Determine the [X, Y] coordinate at the center of the cell enclosing the given text.  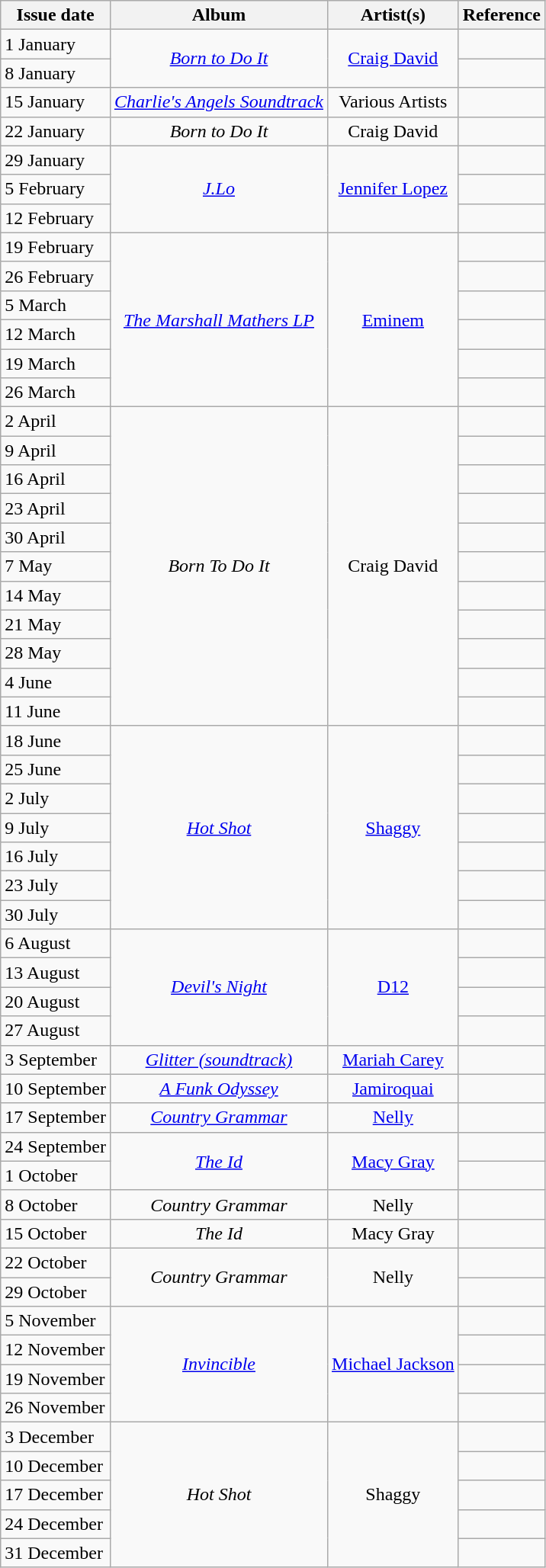
1 October [56, 1175]
2 July [56, 798]
Invincible [218, 1364]
Devil's Night [218, 987]
Charlie's Angels Soundtrack [218, 102]
17 December [56, 1495]
7 May [56, 566]
Eminem [393, 319]
4 June [56, 682]
Glitter (soundtrack) [218, 1060]
A Funk Odyssey [218, 1089]
Jennifer Lopez [393, 189]
30 April [56, 537]
8 October [56, 1204]
17 September [56, 1117]
5 March [56, 305]
21 May [56, 624]
12 February [56, 218]
10 December [56, 1466]
19 February [56, 247]
Various Artists [393, 102]
15 October [56, 1233]
24 December [56, 1524]
3 December [56, 1437]
19 November [56, 1379]
30 July [56, 915]
9 April [56, 451]
22 January [56, 131]
20 August [56, 1002]
Born To Do It [218, 567]
22 October [56, 1262]
Jamiroquai [393, 1089]
J.Lo [218, 189]
26 November [56, 1408]
10 September [56, 1089]
2 April [56, 422]
Artist(s) [393, 15]
29 October [56, 1292]
16 April [56, 479]
8 January [56, 73]
24 September [56, 1146]
25 June [56, 769]
26 March [56, 393]
26 February [56, 276]
Michael Jackson [393, 1364]
23 April [56, 508]
9 July [56, 827]
28 May [56, 653]
15 January [56, 102]
12 November [56, 1350]
D12 [393, 987]
5 February [56, 189]
The Marshall Mathers LP [218, 319]
13 August [56, 973]
29 January [56, 160]
18 June [56, 740]
19 March [56, 364]
14 May [56, 595]
3 September [56, 1060]
5 November [56, 1321]
1 January [56, 44]
6 August [56, 944]
Album [218, 15]
11 June [56, 711]
23 July [56, 886]
Issue date [56, 15]
31 December [56, 1553]
12 March [56, 334]
27 August [56, 1031]
16 July [56, 857]
Mariah Carey [393, 1060]
Reference [502, 15]
